Scan for the cell matching the given text and deliver its (x, y) coordinate at center. 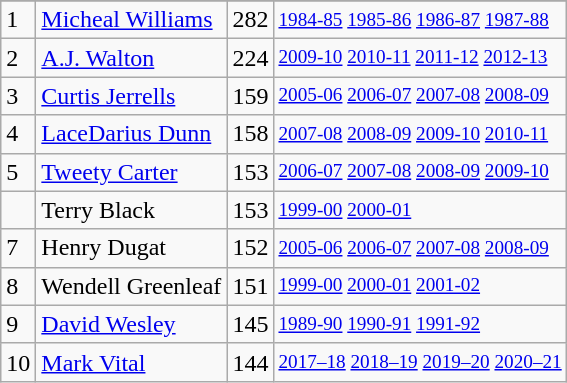
159 (250, 96)
145 (250, 324)
2017–18 2018–19 2019–20 2020–21 (420, 362)
1999-00 2000-01 2001-02 (420, 286)
8 (18, 286)
2006-07 2007-08 2008-09 2009-10 (420, 172)
1984-85 1985-86 1986-87 1987-88 (420, 20)
5 (18, 172)
9 (18, 324)
Mark Vital (132, 362)
Terry Black (132, 210)
2 (18, 58)
3 (18, 96)
1989-90 1990-91 1991-92 (420, 324)
152 (250, 248)
David Wesley (132, 324)
151 (250, 286)
2009-10 2010-11 2011-12 2012-13 (420, 58)
4 (18, 134)
Curtis Jerrells (132, 96)
LaceDarius Dunn (132, 134)
10 (18, 362)
2007-08 2008-09 2009-10 2010-11 (420, 134)
1 (18, 20)
Henry Dugat (132, 248)
Micheal Williams (132, 20)
Wendell Greenleaf (132, 286)
7 (18, 248)
Tweety Carter (132, 172)
158 (250, 134)
224 (250, 58)
1999-00 2000-01 (420, 210)
A.J. Walton (132, 58)
282 (250, 20)
144 (250, 362)
